Provide the (X, Y) coordinate of the cell's center where the given text is located.  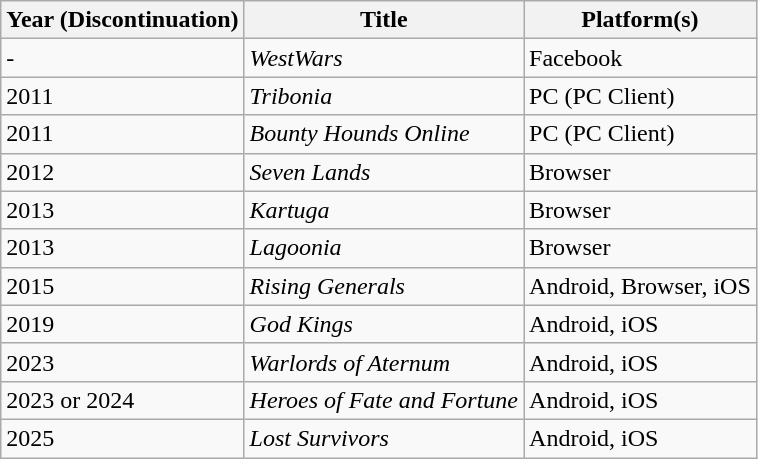
Seven Lands (384, 172)
Rising Generals (384, 286)
2019 (122, 324)
2023 (122, 362)
2025 (122, 438)
God Kings (384, 324)
2023 or 2024 (122, 400)
Facebook (640, 58)
Lagoonia (384, 248)
Warlords of Aternum (384, 362)
Tribonia (384, 96)
2015 (122, 286)
Year (Discontinuation) (122, 20)
Bounty Hounds Online (384, 134)
2012 (122, 172)
- (122, 58)
Android, Browser, iOS (640, 286)
Platform(s) (640, 20)
Heroes of Fate and Fortune (384, 400)
Title (384, 20)
WestWars (384, 58)
Lost Survivors (384, 438)
Kartuga (384, 210)
